Search for the cell housing the specified text and yield its [x, y] center coordinate. 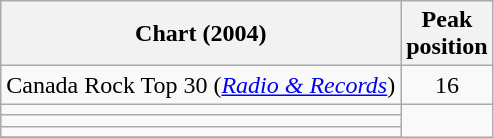
16 [447, 85]
Peakposition [447, 34]
Chart (2004) [201, 34]
Canada Rock Top 30 (Radio & Records) [201, 85]
